Capture the cell that displays the provided text and extract its (X, Y) central coordinate. 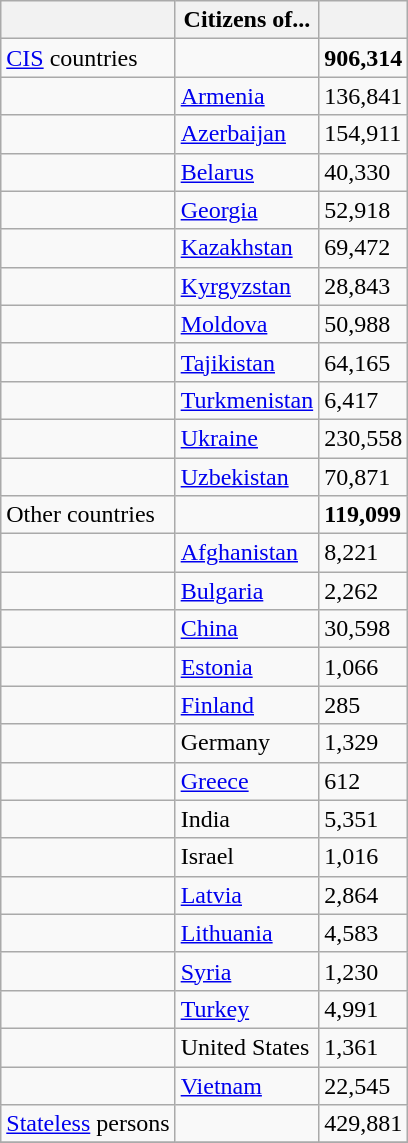
2,262 (364, 591)
Kyrgyzstan (247, 286)
1,329 (364, 743)
Ukraine (247, 438)
429,881 (364, 1124)
India (247, 819)
Latvia (247, 895)
Other countries (88, 515)
Israel (247, 857)
1,066 (364, 667)
Syria (247, 971)
United States (247, 1047)
4,583 (364, 933)
Turkmenistan (247, 400)
22,545 (364, 1085)
154,911 (364, 134)
Uzbekistan (247, 477)
50,988 (364, 324)
CIS countries (88, 58)
64,165 (364, 362)
Germany (247, 743)
612 (364, 781)
285 (364, 705)
1,016 (364, 857)
Bulgaria (247, 591)
Kazakhstan (247, 248)
China (247, 629)
2,864 (364, 895)
Armenia (247, 96)
Turkey (247, 1009)
906,314 (364, 58)
Estonia (247, 667)
Vietnam (247, 1085)
30,598 (364, 629)
70,871 (364, 477)
28,843 (364, 286)
Afghanistan (247, 553)
4,991 (364, 1009)
6,417 (364, 400)
Belarus (247, 172)
5,351 (364, 819)
119,099 (364, 515)
Stateless persons (88, 1124)
8,221 (364, 553)
1,361 (364, 1047)
Citizens of... (247, 20)
Azerbaijan (247, 134)
136,841 (364, 96)
Lithuania (247, 933)
52,918 (364, 210)
230,558 (364, 438)
Greece (247, 781)
40,330 (364, 172)
1,230 (364, 971)
69,472 (364, 248)
Tajikistan (247, 362)
Moldova (247, 324)
Georgia (247, 210)
Finland (247, 705)
